Determine the (X, Y) coordinate at the center of the cell enclosing the given text.  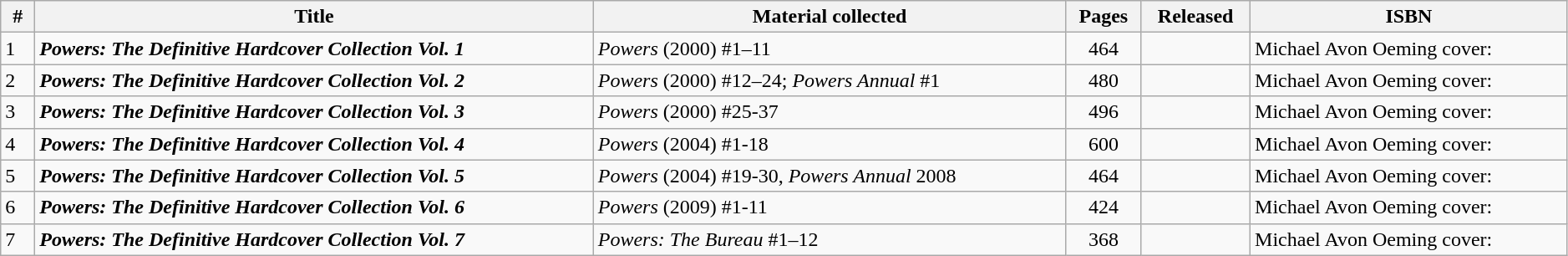
# (18, 17)
Powers (2000) #1–11 (830, 49)
6 (18, 207)
480 (1104, 80)
600 (1104, 144)
Powers: The Bureau #1–12 (830, 239)
Powers: The Definitive Hardcover Collection Vol. 1 (314, 49)
7 (18, 239)
ISBN (1409, 17)
4 (18, 144)
Powers: The Definitive Hardcover Collection Vol. 3 (314, 112)
496 (1104, 112)
Powers (2000) #25-37 (830, 112)
424 (1104, 207)
Powers (2004) #1-18 (830, 144)
Powers: The Definitive Hardcover Collection Vol. 4 (314, 144)
Powers (2009) #1-11 (830, 207)
Powers (2000) #12–24; Powers Annual #1 (830, 80)
1 (18, 49)
Powers: The Definitive Hardcover Collection Vol. 2 (314, 80)
368 (1104, 239)
Pages (1104, 17)
Powers: The Definitive Hardcover Collection Vol. 6 (314, 207)
5 (18, 176)
Powers: The Definitive Hardcover Collection Vol. 5 (314, 176)
Material collected (830, 17)
Released (1196, 17)
Powers: The Definitive Hardcover Collection Vol. 7 (314, 239)
Title (314, 17)
3 (18, 112)
2 (18, 80)
Powers (2004) #19-30, Powers Annual 2008 (830, 176)
